Provide the [X, Y] coordinate of the cell's center where the given text is located.  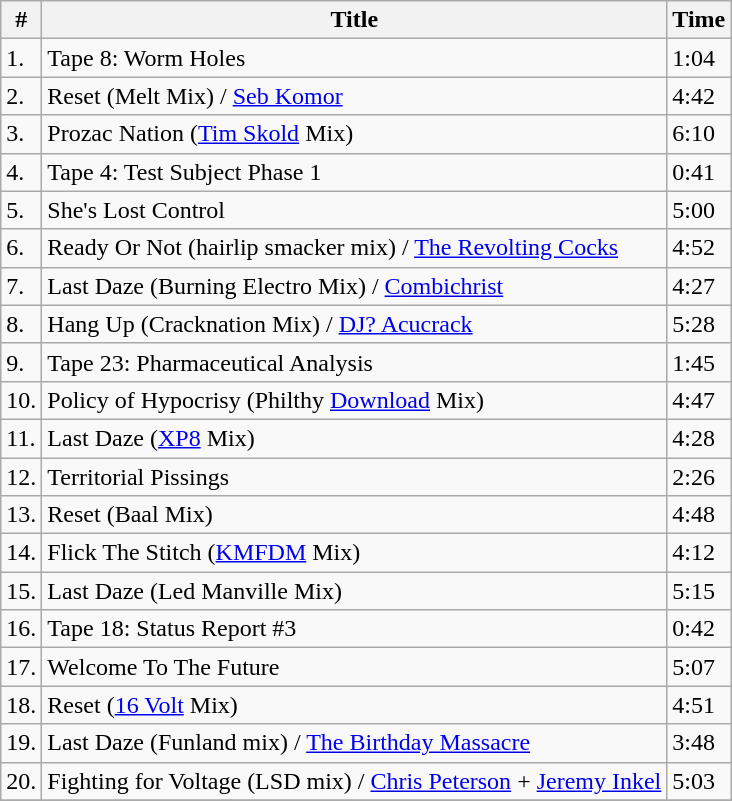
4:52 [699, 248]
12. [22, 477]
3:48 [699, 743]
3. [22, 134]
4:47 [699, 400]
2:26 [699, 477]
13. [22, 515]
4:28 [699, 438]
15. [22, 591]
8. [22, 324]
7. [22, 286]
Last Daze (XP8 Mix) [354, 438]
4:42 [699, 96]
Territorial Pissings [354, 477]
Flick The Stitch (KMFDM Mix) [354, 553]
1:04 [699, 58]
1. [22, 58]
19. [22, 743]
5:00 [699, 210]
Reset (16 Volt Mix) [354, 705]
17. [22, 667]
Reset (Melt Mix) / Seb Komor [354, 96]
Last Daze (Led Manville Mix) [354, 591]
11. [22, 438]
Tape 23: Pharmaceutical Analysis [354, 362]
10. [22, 400]
0:42 [699, 629]
16. [22, 629]
Fighting for Voltage (LSD mix) / Chris Peterson + Jeremy Inkel [354, 781]
Last Daze (Burning Electro Mix) / Combichrist [354, 286]
Welcome To The Future [354, 667]
5:03 [699, 781]
Tape 8: Worm Holes [354, 58]
5:15 [699, 591]
14. [22, 553]
She's Lost Control [354, 210]
5. [22, 210]
4. [22, 172]
4:12 [699, 553]
Last Daze (Funland mix) / The Birthday Massacre [354, 743]
4:51 [699, 705]
6:10 [699, 134]
6. [22, 248]
9. [22, 362]
Ready Or Not (hairlip smacker mix) / The Revolting Cocks [354, 248]
20. [22, 781]
Prozac Nation (Tim Skold Mix) [354, 134]
4:48 [699, 515]
Hang Up (Cracknation Mix) / DJ? Acucrack [354, 324]
Reset (Baal Mix) [354, 515]
2. [22, 96]
4:27 [699, 286]
5:28 [699, 324]
18. [22, 705]
0:41 [699, 172]
Tape 18: Status Report #3 [354, 629]
5:07 [699, 667]
Policy of Hypocrisy (Philthy Download Mix) [354, 400]
Tape 4: Test Subject Phase 1 [354, 172]
1:45 [699, 362]
Time [699, 20]
# [22, 20]
Title [354, 20]
